Output the (x, y) coordinate of the center of the cell containing the given text.  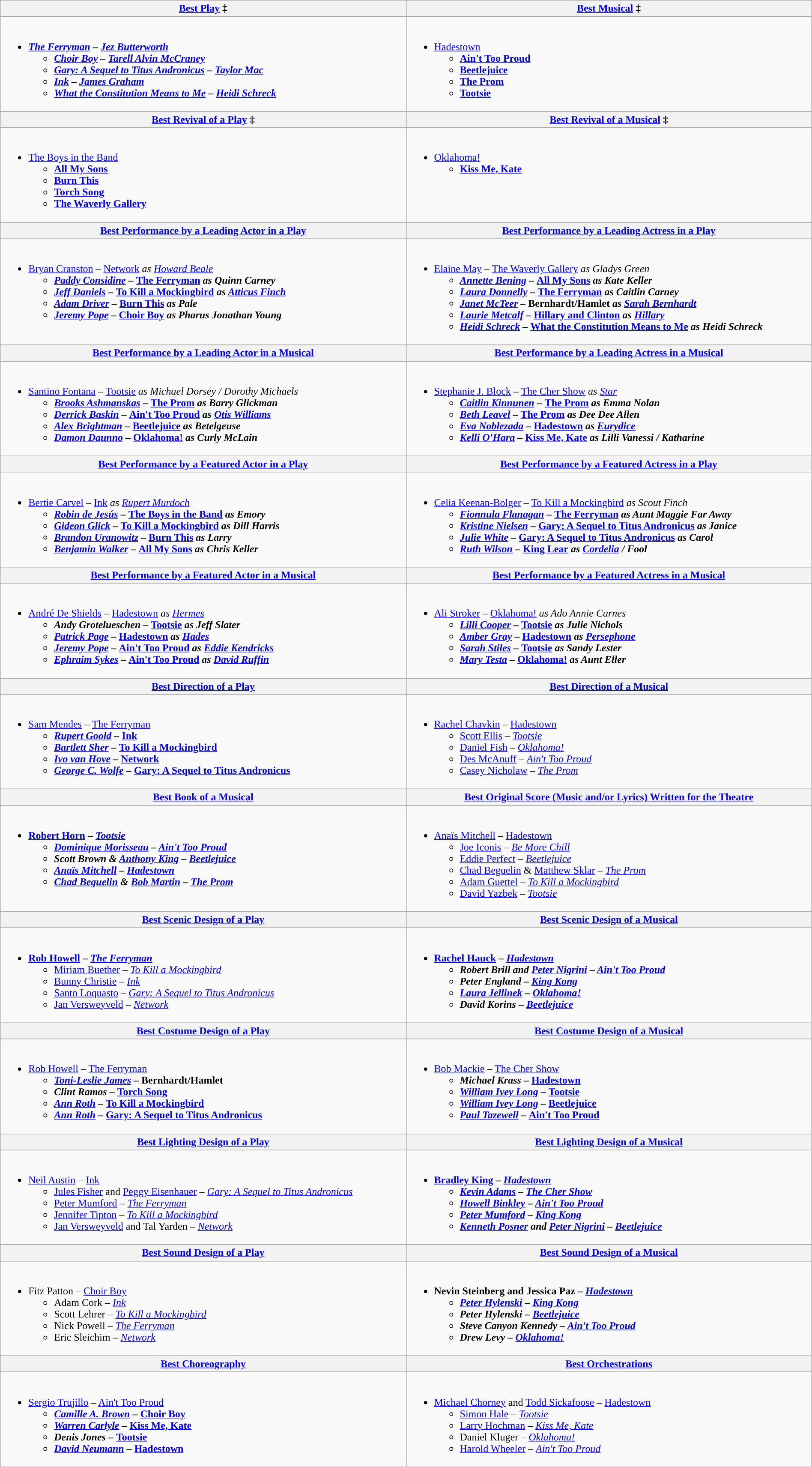
Fitz Patton – Choir BoyAdam Cork – InkScott Lehrer – To Kill a MockingbirdNick Powell – The FerrymanEric Sleichim – Network (203, 1308)
Best Scenic Design of a Musical (609, 920)
Oklahoma!Kiss Me, Kate (609, 175)
Best Performance by a Leading Actor in a Musical (203, 353)
Best Costume Design of a Play (203, 1031)
Best Direction of a Play (203, 686)
Best Performance by a Leading Actor in a Play (203, 231)
Best Performance by a Leading Actress in a Play (609, 231)
Best Original Score (Music and/or Lyrics) Written for the Theatre (609, 797)
Rachel Chavkin – HadestownScott Ellis – TootsieDaniel Fish – Oklahoma!Des McAnuff – Ain't Too ProudCasey Nicholaw – The Prom (609, 742)
Best Orchestrations (609, 1364)
Best Costume Design of a Musical (609, 1031)
Best Performance by a Featured Actor in a Play (203, 464)
Best Performance by a Featured Actor in a Musical (203, 575)
Best Sound Design of a Musical (609, 1253)
Best Scenic Design of a Play (203, 920)
Best Book of a Musical (203, 797)
Best Choreography (203, 1364)
The Boys in the BandAll My SonsBurn ThisTorch SongThe Waverly Gallery (203, 175)
Best Lighting Design of a Musical (609, 1142)
HadestownAin't Too ProudBeetlejuiceThe PromTootsie (609, 64)
Best Revival of a Musical ‡ (609, 120)
Best Sound Design of a Play (203, 1253)
Rachel Hauck – HadestownRobert Brill and Peter Nigrini – Ain't Too ProudPeter England – King KongLaura Jellinek – Oklahoma!David Korins – Beetlejuice (609, 975)
Best Revival of a Play ‡ (203, 120)
Best Performance by a Featured Actress in a Play (609, 464)
Best Play ‡ (203, 9)
Best Performance by a Featured Actress in a Musical (609, 575)
Best Lighting Design of a Play (203, 1142)
Best Performance by a Leading Actress in a Musical (609, 353)
Bob Mackie – The Cher ShowMichael Krass – HadestownWilliam Ivey Long – TootsieWilliam Ivey Long – BeetlejuicePaul Tazewell – Ain't Too Proud (609, 1087)
Sergio Trujillo – Ain't Too ProudCamille A. Brown – Choir BoyWarren Carlyle – Kiss Me, KateDenis Jones – TootsieDavid Neumann – Hadestown (203, 1419)
Best Musical ‡ (609, 9)
Best Direction of a Musical (609, 686)
